Capture the cell that displays the provided text and extract its [X, Y] central coordinate. 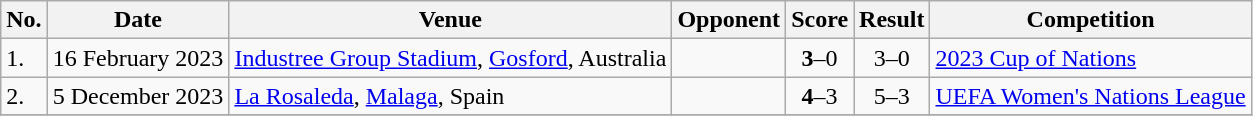
2023 Cup of Nations [1090, 58]
1. [24, 58]
Opponent [729, 20]
Venue [450, 20]
5 December 2023 [138, 96]
2. [24, 96]
Industree Group Stadium, Gosford, Australia [450, 58]
5–3 [892, 96]
Date [138, 20]
Score [820, 20]
Competition [1090, 20]
UEFA Women's Nations League [1090, 96]
La Rosaleda, Malaga, Spain [450, 96]
4–3 [820, 96]
No. [24, 20]
16 February 2023 [138, 58]
Result [892, 20]
